Capture the cell that displays the provided text and extract its (x, y) central coordinate. 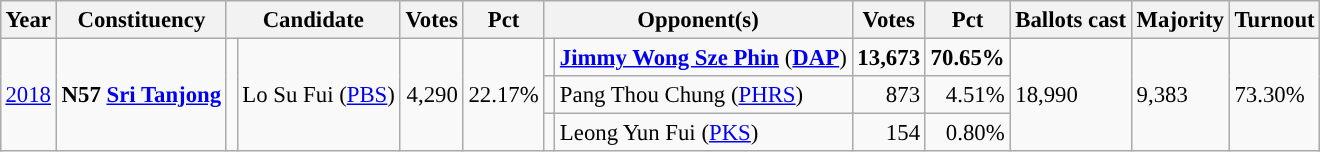
4,290 (432, 94)
Lo Su Fui (PBS) (318, 94)
70.65% (968, 57)
4.51% (968, 95)
2018 (28, 94)
9,383 (1180, 94)
Constituency (141, 20)
73.30% (1274, 94)
N57 Sri Tanjong (141, 94)
Turnout (1274, 20)
0.80% (968, 133)
Majority (1180, 20)
873 (888, 95)
Year (28, 20)
154 (888, 133)
18,990 (1070, 94)
13,673 (888, 57)
Leong Yun Fui (PKS) (704, 133)
Opponent(s) (698, 20)
22.17% (504, 94)
Candidate (313, 20)
Jimmy Wong Sze Phin (DAP) (704, 57)
Ballots cast (1070, 20)
Pang Thou Chung (PHRS) (704, 95)
